Return the (x, y) coordinate for the center point of the cell that contains the specified text.  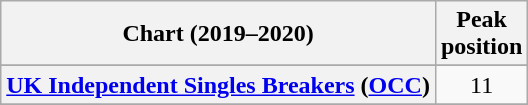
11 (481, 85)
UK Independent Singles Breakers (OCC) (218, 85)
Chart (2019–2020) (218, 34)
Peakposition (481, 34)
